Find where the given text appears and provide that cell's center as (x, y) coordinate. 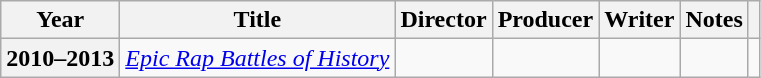
Epic Rap Battles of History (258, 58)
Director (444, 20)
Producer (546, 20)
Writer (640, 20)
Year (60, 20)
2010–2013 (60, 58)
Notes (714, 20)
Title (258, 20)
